Identify which cell holds the provided text, then report its (X, Y) central coordinate. 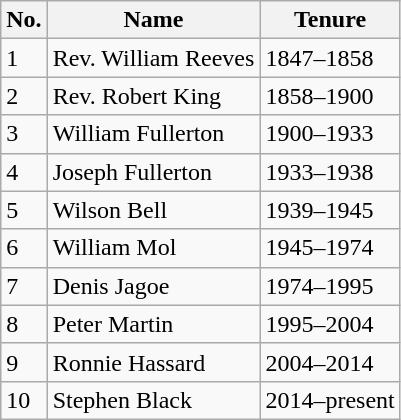
Denis Jagoe (154, 286)
Name (154, 20)
William Fullerton (154, 134)
1847–1858 (330, 58)
1 (24, 58)
1945–1974 (330, 248)
4 (24, 172)
1974–1995 (330, 286)
Peter Martin (154, 324)
Joseph Fullerton (154, 172)
Wilson Bell (154, 210)
1933–1938 (330, 172)
1900–1933 (330, 134)
6 (24, 248)
1939–1945 (330, 210)
Tenure (330, 20)
2014–present (330, 400)
9 (24, 362)
8 (24, 324)
10 (24, 400)
2 (24, 96)
2004–2014 (330, 362)
1995–2004 (330, 324)
3 (24, 134)
Stephen Black (154, 400)
5 (24, 210)
Rev. William Reeves (154, 58)
Ronnie Hassard (154, 362)
William Mol (154, 248)
1858–1900 (330, 96)
No. (24, 20)
7 (24, 286)
Rev. Robert King (154, 96)
